Locate the cell with the specified text and output its (X, Y) center coordinate. 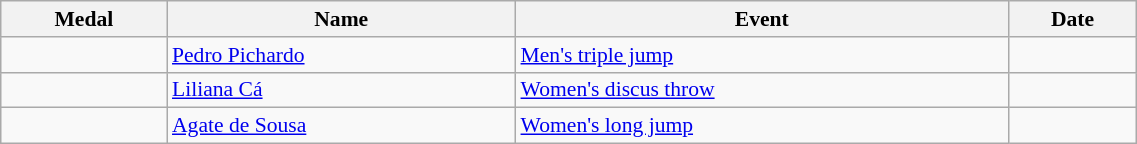
Women's discus throw (762, 90)
Pedro Pichardo (342, 55)
Event (762, 19)
Name (342, 19)
Date (1072, 19)
Agate de Sousa (342, 126)
Men's triple jump (762, 55)
Liliana Cá (342, 90)
Women's long jump (762, 126)
Medal (84, 19)
